Return the (X, Y) coordinate for the center point of the cell that contains the specified text.  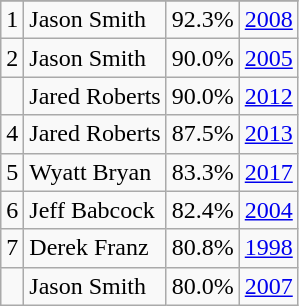
83.3% (202, 172)
87.5% (202, 134)
82.4% (202, 210)
2012 (268, 96)
2 (12, 58)
Wyatt Bryan (95, 172)
80.0% (202, 286)
1998 (268, 248)
2013 (268, 134)
80.8% (202, 248)
6 (12, 210)
4 (12, 134)
2007 (268, 286)
2004 (268, 210)
2005 (268, 58)
5 (12, 172)
92.3% (202, 20)
2008 (268, 20)
2017 (268, 172)
Derek Franz (95, 248)
Jeff Babcock (95, 210)
1 (12, 20)
7 (12, 248)
